Output the (X, Y) coordinate of the center of the cell containing the given text.  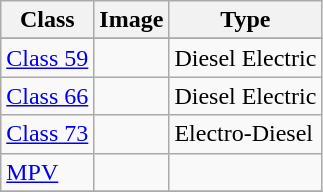
Class (48, 20)
Class 73 (48, 134)
Image (132, 20)
MPV (48, 172)
Electro-Diesel (246, 134)
Class 66 (48, 96)
Class 59 (48, 58)
Type (246, 20)
